Extract the [X, Y] coordinate from the center of the cell holding the provided text.  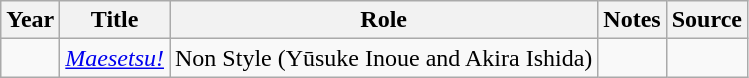
Title [115, 20]
Notes [632, 20]
Role [384, 20]
Year [30, 20]
Source [706, 20]
Maesetsu! [115, 58]
Non Style (Yūsuke Inoue and Akira Ishida) [384, 58]
